Return (X, Y) of the center of cell containing provided text 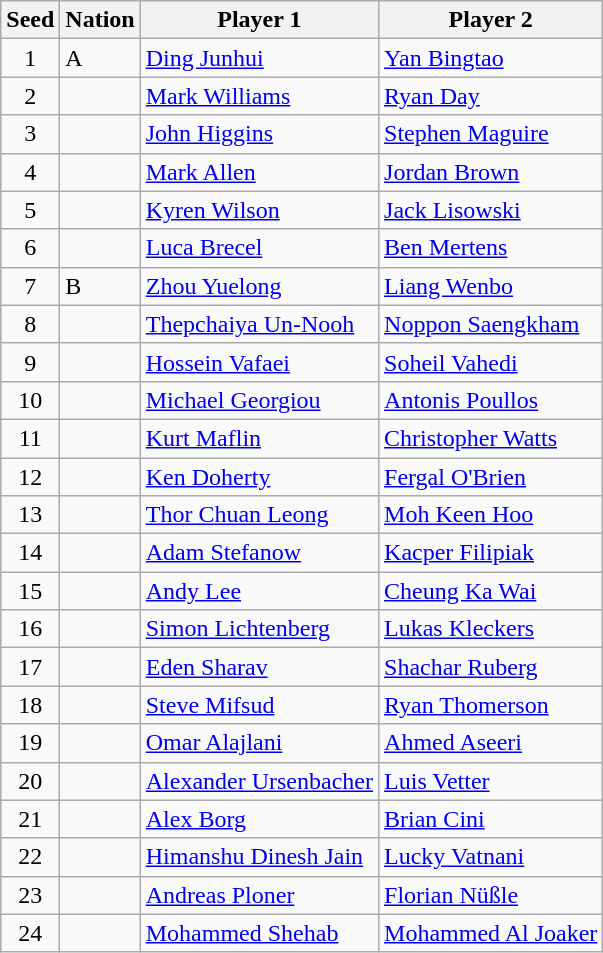
1 (30, 58)
Simon Lichtenberg (259, 629)
Lukas Kleckers (491, 629)
Kyren Wilson (259, 210)
Soheil Vahedi (491, 362)
22 (30, 857)
24 (30, 933)
Andy Lee (259, 591)
Stephen Maguire (491, 134)
Michael Georgiou (259, 400)
Luca Brecel (259, 248)
Thepchaiya Un-Nooh (259, 324)
Steve Mifsud (259, 705)
Christopher Watts (491, 438)
Noppon Saengkham (491, 324)
6 (30, 248)
4 (30, 172)
Antonis Poullos (491, 400)
Florian Nüßle (491, 895)
Hossein Vafaei (259, 362)
Omar Alajlani (259, 743)
Alexander Ursenbacher (259, 781)
2 (30, 96)
Ding Junhui (259, 58)
Zhou Yuelong (259, 286)
8 (30, 324)
Alex Borg (259, 819)
Moh Keen Hoo (491, 515)
Seed (30, 20)
12 (30, 477)
Luis Vetter (491, 781)
Adam Stefanow (259, 553)
Jack Lisowski (491, 210)
10 (30, 400)
15 (30, 591)
Ryan Thomerson (491, 705)
Mark Allen (259, 172)
5 (30, 210)
Cheung Ka Wai (491, 591)
Yan Bingtao (491, 58)
3 (30, 134)
Player 1 (259, 20)
Brian Cini (491, 819)
11 (30, 438)
Ken Doherty (259, 477)
Mohammed Al Joaker (491, 933)
Fergal O'Brien (491, 477)
Liang Wenbo (491, 286)
Himanshu Dinesh Jain (259, 857)
B (100, 286)
19 (30, 743)
Nation (100, 20)
Lucky Vatnani (491, 857)
23 (30, 895)
Thor Chuan Leong (259, 515)
Jordan Brown (491, 172)
Player 2 (491, 20)
Kurt Maflin (259, 438)
John Higgins (259, 134)
13 (30, 515)
Mohammed Shehab (259, 933)
A (100, 58)
Mark Williams (259, 96)
Ahmed Aseeri (491, 743)
17 (30, 667)
9 (30, 362)
20 (30, 781)
21 (30, 819)
Ryan Day (491, 96)
14 (30, 553)
Eden Sharav (259, 667)
7 (30, 286)
16 (30, 629)
Shachar Ruberg (491, 667)
Andreas Ploner (259, 895)
18 (30, 705)
Ben Mertens (491, 248)
Kacper Filipiak (491, 553)
